For the text-containing cell, return its midpoint in [X, Y] coordinate format. 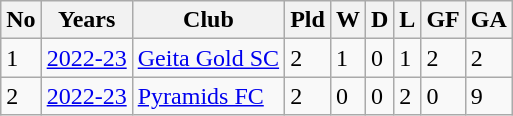
L [408, 20]
Geita Gold SC [208, 58]
Pld [308, 20]
No [21, 20]
GA [488, 20]
GF [443, 20]
Club [208, 20]
Years [86, 20]
9 [488, 96]
D [379, 20]
W [348, 20]
Pyramids FC [208, 96]
